Identify which cell holds the provided text, then report its (x, y) central coordinate. 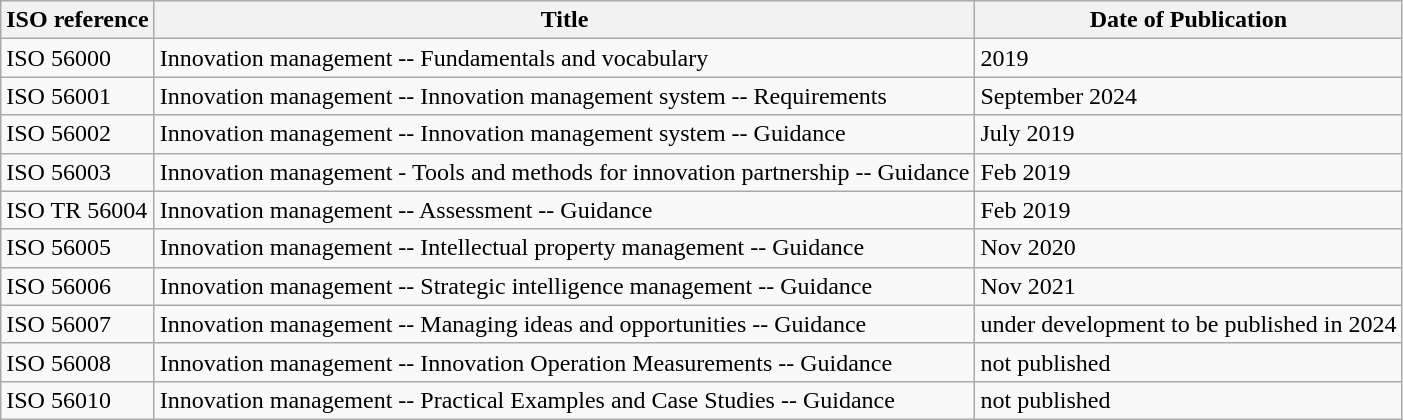
Innovation management -- Innovation management system -- Guidance (564, 134)
Title (564, 20)
Innovation management -- Innovation Operation Measurements -- Guidance (564, 362)
Nov 2021 (1188, 286)
Innovation management -- Intellectual property management -- Guidance (564, 248)
Innovation management -- Innovation management system -- Requirements (564, 96)
Innovation management -- Assessment -- Guidance (564, 210)
ISO 56002 (78, 134)
Innovation management -- Practical Examples and Case Studies -- Guidance (564, 400)
ISO 56003 (78, 172)
ISO 56000 (78, 58)
under development to be published in 2024 (1188, 324)
ISO reference (78, 20)
Innovation management -- Fundamentals and vocabulary (564, 58)
September 2024 (1188, 96)
ISO 56007 (78, 324)
ISO 56008 (78, 362)
ISO 56006 (78, 286)
July 2019 (1188, 134)
Innovation management -- Strategic intelligence management -- Guidance (564, 286)
ISO 56010 (78, 400)
Date of Publication (1188, 20)
ISO 56005 (78, 248)
Nov 2020 (1188, 248)
ISO 56001 (78, 96)
ISO TR 56004 (78, 210)
2019 (1188, 58)
Innovation management -- Managing ideas and opportunities -- Guidance (564, 324)
Innovation management - Tools and methods for innovation partnership -- Guidance (564, 172)
